Provide the [x, y] coordinate of the cell's center where the given text is located.  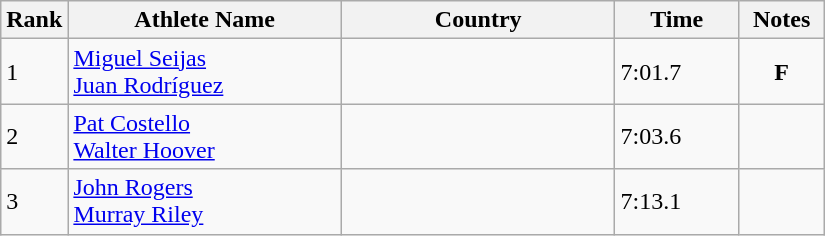
7:01.7 [677, 72]
7:03.6 [677, 136]
Notes [782, 20]
Athlete Name [205, 20]
7:13.1 [677, 202]
2 [34, 136]
Miguel SeijasJuan Rodríguez [205, 72]
3 [34, 202]
F [782, 72]
Time [677, 20]
Pat CostelloWalter Hoover [205, 136]
Rank [34, 20]
1 [34, 72]
Country [478, 20]
John RogersMurray Riley [205, 202]
